Search for the cell housing the specified text and yield its [X, Y] center coordinate. 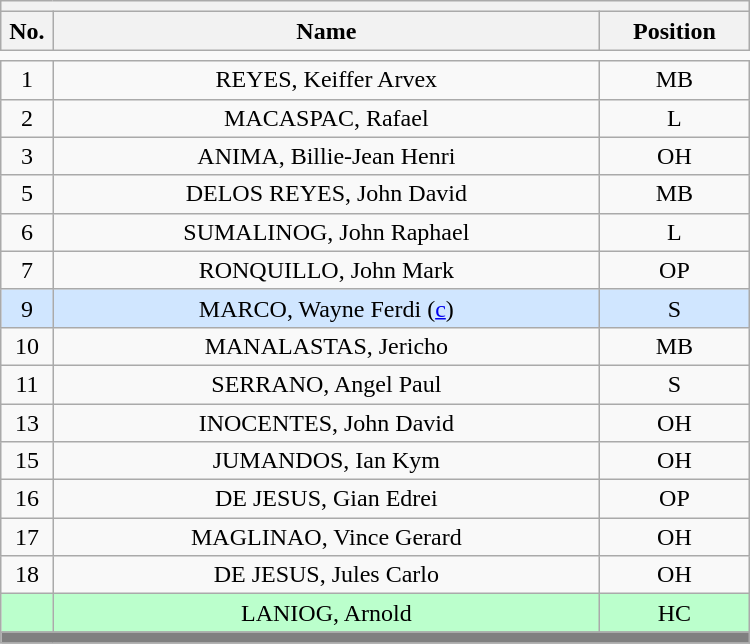
18 [27, 575]
MARCO, Wayne Ferdi (c) [326, 308]
13 [27, 423]
Position [675, 31]
INOCENTES, John David [326, 423]
Name [326, 31]
6 [27, 232]
11 [27, 384]
MACASPAC, Rafael [326, 118]
MANALASTAS, Jericho [326, 346]
7 [27, 270]
9 [27, 308]
REYES, Keiffer Arvex [326, 80]
DELOS REYES, John David [326, 194]
SUMALINOG, John Raphael [326, 232]
JUMANDOS, Ian Kym [326, 461]
DE JESUS, Jules Carlo [326, 575]
10 [27, 346]
No. [27, 31]
SERRANO, Angel Paul [326, 384]
HC [675, 613]
LANIOG, Arnold [326, 613]
ANIMA, Billie-Jean Henri [326, 156]
MAGLINAO, Vince Gerard [326, 537]
1 [27, 80]
3 [27, 156]
DE JESUS, Gian Edrei [326, 499]
17 [27, 537]
16 [27, 499]
15 [27, 461]
RONQUILLO, John Mark [326, 270]
2 [27, 118]
5 [27, 194]
